Extract the [x, y] coordinate from the center of the cell holding the provided text.  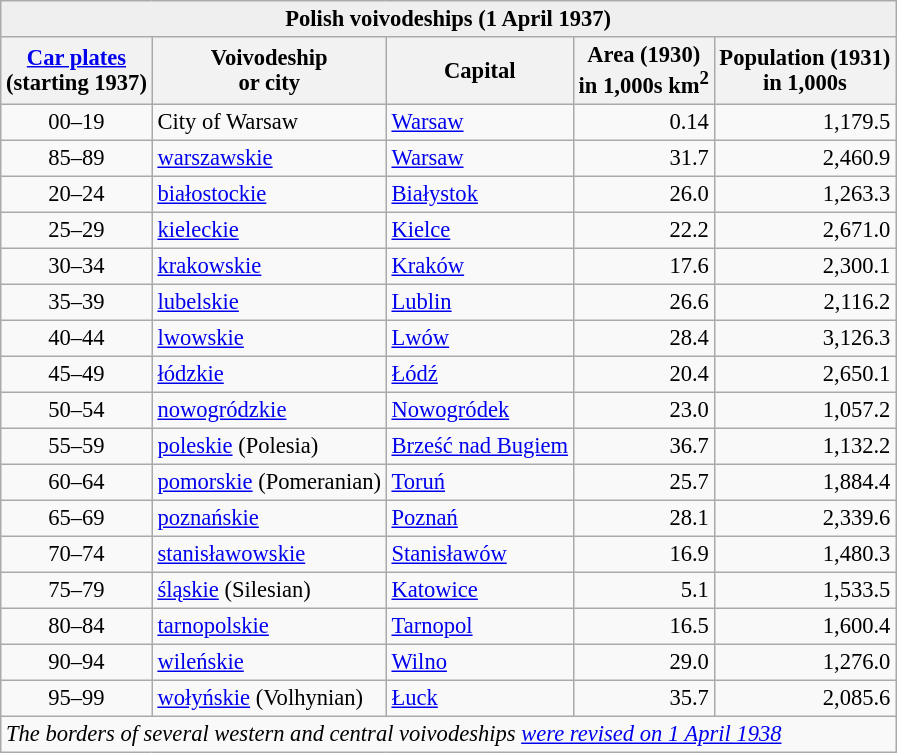
26.0 [644, 194]
65–69 [76, 518]
1,057.2 [805, 410]
35–39 [76, 302]
białostockie [269, 194]
5.1 [644, 590]
krakowskie [269, 266]
Toruń [480, 482]
23.0 [644, 410]
2,085.6 [805, 698]
35.7 [644, 698]
Wilno [480, 662]
16.5 [644, 626]
00–19 [76, 122]
3,126.3 [805, 338]
poleskie (Polesia) [269, 446]
36.7 [644, 446]
Poznań [480, 518]
wileńskie [269, 662]
45–49 [76, 374]
tarnopolskie [269, 626]
Kielce [480, 230]
17.6 [644, 266]
Łuck [480, 698]
26.6 [644, 302]
poznańskie [269, 518]
55–59 [76, 446]
Białystok [480, 194]
70–74 [76, 554]
25–29 [76, 230]
0.14 [644, 122]
85–89 [76, 158]
28.1 [644, 518]
20.4 [644, 374]
22.2 [644, 230]
kieleckie [269, 230]
29.0 [644, 662]
30–34 [76, 266]
95–99 [76, 698]
2,339.6 [805, 518]
stanisławowskie [269, 554]
Stanisławów [480, 554]
Brześć nad Bugiem [480, 446]
60–64 [76, 482]
pomorskie (Pomeranian) [269, 482]
1,480.3 [805, 554]
Nowogródek [480, 410]
40–44 [76, 338]
łódzkie [269, 374]
50–54 [76, 410]
Car plates(starting 1937) [76, 71]
Lublin [480, 302]
Capital [480, 71]
80–84 [76, 626]
lwowskie [269, 338]
2,116.2 [805, 302]
City of Warsaw [269, 122]
Area (1930)in 1,000s km2 [644, 71]
Polish voivodeships (1 April 1937) [448, 19]
Kraków [480, 266]
90–94 [76, 662]
2,650.1 [805, 374]
Katowice [480, 590]
25.7 [644, 482]
1,600.4 [805, 626]
2,300.1 [805, 266]
śląskie (Silesian) [269, 590]
28.4 [644, 338]
warszawskie [269, 158]
lubelskie [269, 302]
2,671.0 [805, 230]
31.7 [644, 158]
1,884.4 [805, 482]
Population (1931)in 1,000s [805, 71]
1,533.5 [805, 590]
wołyńskie (Volhynian) [269, 698]
nowogródzkie [269, 410]
1,263.3 [805, 194]
Lwów [480, 338]
20–24 [76, 194]
75–79 [76, 590]
Voivodeshipor city [269, 71]
1,132.2 [805, 446]
The borders of several western and central voivodeships were revised on 1 April 1938 [448, 734]
16.9 [644, 554]
Tarnopol [480, 626]
2,460.9 [805, 158]
1,276.0 [805, 662]
Łódź [480, 374]
1,179.5 [805, 122]
